For the text-containing cell, return its midpoint in [X, Y] coordinate format. 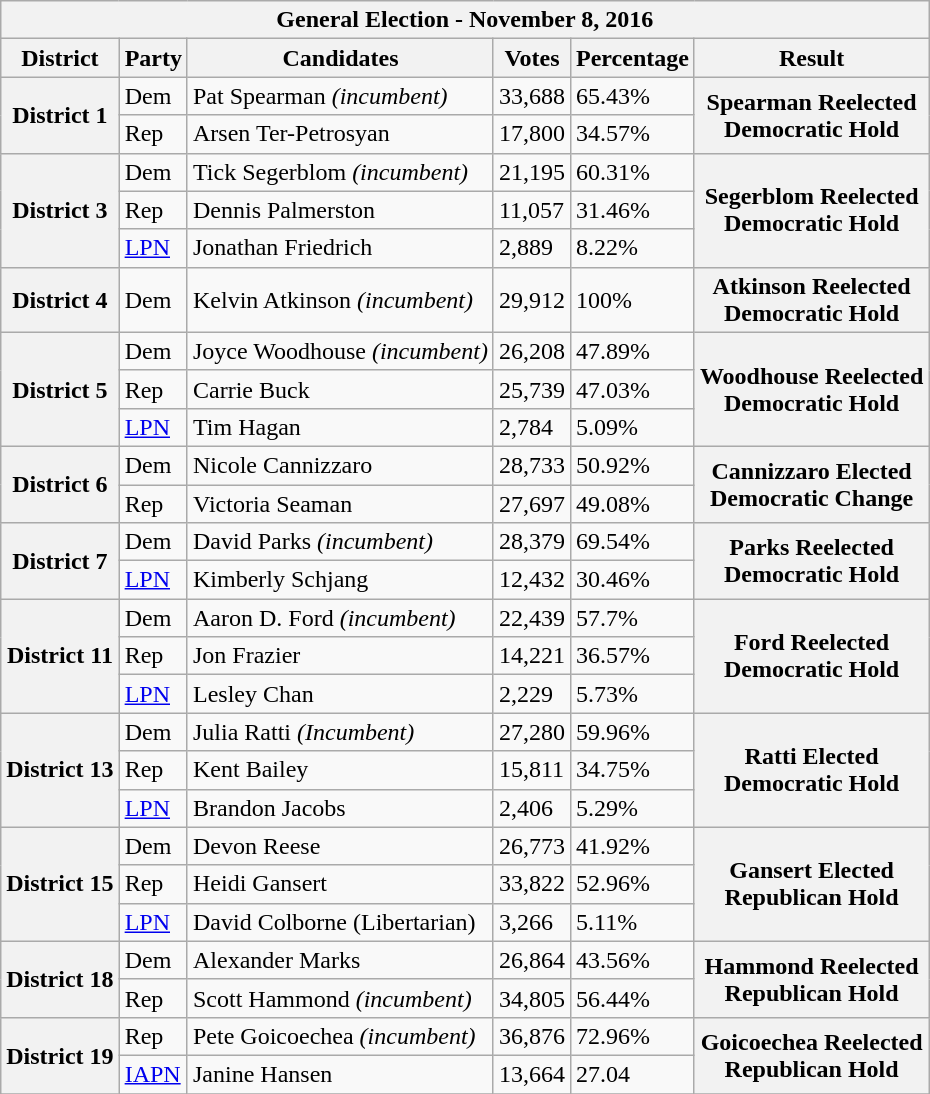
8.22% [633, 248]
District 15 [60, 884]
Devon Reese [340, 846]
2,229 [532, 694]
69.54% [633, 542]
Cannizzaro ElectedDemocratic Change [811, 484]
34.75% [633, 770]
5.09% [633, 427]
5.29% [633, 808]
Ratti ElectedDemocratic Hold [811, 770]
Pat Spearman (incumbent) [340, 96]
59.96% [633, 732]
2,406 [532, 808]
34,805 [532, 998]
IAPN [153, 1074]
Joyce Woodhouse (incumbent) [340, 351]
Heidi Gansert [340, 884]
43.56% [633, 960]
50.92% [633, 465]
33,688 [532, 96]
57.7% [633, 618]
28,733 [532, 465]
52.96% [633, 884]
47.89% [633, 351]
District 7 [60, 561]
12,432 [532, 580]
Party [153, 58]
56.44% [633, 998]
15,811 [532, 770]
72.96% [633, 1036]
100% [633, 300]
2,889 [532, 248]
Spearman ReelectedDemocratic Hold [811, 115]
District 11 [60, 656]
Result [811, 58]
District 6 [60, 484]
30.46% [633, 580]
29,912 [532, 300]
Gansert ElectedRepublican Hold [811, 884]
5.73% [633, 694]
34.57% [633, 134]
Julia Ratti (Incumbent) [340, 732]
Votes [532, 58]
27.04 [633, 1074]
David Colborne (Libertarian) [340, 922]
49.08% [633, 503]
District 19 [60, 1055]
Aaron D. Ford (incumbent) [340, 618]
Brandon Jacobs [340, 808]
36,876 [532, 1036]
Arsen Ter-Petrosyan [340, 134]
Tim Hagan [340, 427]
Parks ReelectedDemocratic Hold [811, 561]
Nicole Cannizzaro [340, 465]
David Parks (incumbent) [340, 542]
26,208 [532, 351]
47.03% [633, 389]
District 13 [60, 770]
District 4 [60, 300]
District 3 [60, 210]
27,280 [532, 732]
13,664 [532, 1074]
60.31% [633, 172]
26,773 [532, 846]
3,266 [532, 922]
26,864 [532, 960]
28,379 [532, 542]
Ford ReelectedDemocratic Hold [811, 656]
2,784 [532, 427]
Woodhouse ReelectedDemocratic Hold [811, 389]
Janine Hansen [340, 1074]
Kent Bailey [340, 770]
Victoria Seaman [340, 503]
District [60, 58]
65.43% [633, 96]
21,195 [532, 172]
25,739 [532, 389]
Jonathan Friedrich [340, 248]
33,822 [532, 884]
General Election - November 8, 2016 [465, 20]
31.46% [633, 210]
Atkinson ReelectedDemocratic Hold [811, 300]
27,697 [532, 503]
36.57% [633, 656]
Kimberly Schjang [340, 580]
Kelvin Atkinson (incumbent) [340, 300]
District 18 [60, 979]
Pete Goicoechea (incumbent) [340, 1036]
Percentage [633, 58]
District 1 [60, 115]
Lesley Chan [340, 694]
Tick Segerblom (incumbent) [340, 172]
Carrie Buck [340, 389]
District 5 [60, 389]
Goicoechea ReelectedRepublican Hold [811, 1055]
11,057 [532, 210]
Hammond ReelectedRepublican Hold [811, 979]
5.11% [633, 922]
22,439 [532, 618]
14,221 [532, 656]
Alexander Marks [340, 960]
Jon Frazier [340, 656]
Segerblom ReelectedDemocratic Hold [811, 210]
41.92% [633, 846]
Scott Hammond (incumbent) [340, 998]
Dennis Palmerston [340, 210]
17,800 [532, 134]
Candidates [340, 58]
